From the cell containing the given text, extract its center point as (X, Y) coordinate. 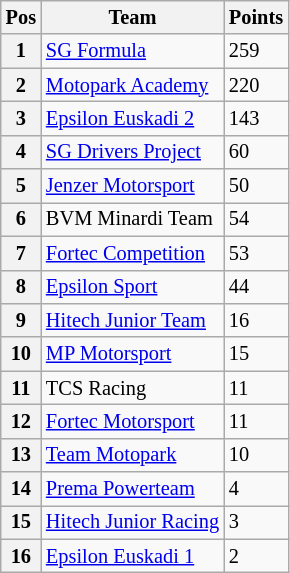
13 (21, 455)
Hitech Junior Racing (132, 522)
SG Drivers Project (132, 152)
Jenzer Motorsport (132, 186)
Hitech Junior Team (132, 320)
143 (256, 118)
Epsilon Euskadi 1 (132, 556)
Team Motopark (132, 455)
44 (256, 287)
220 (256, 85)
TCS Racing (132, 388)
8 (21, 287)
5 (21, 186)
Pos (21, 17)
MP Motorsport (132, 354)
6 (21, 219)
9 (21, 320)
Epsilon Sport (132, 287)
BVM Minardi Team (132, 219)
14 (21, 489)
54 (256, 219)
Motopark Academy (132, 85)
SG Formula (132, 51)
60 (256, 152)
50 (256, 186)
259 (256, 51)
7 (21, 253)
Team (132, 17)
Fortec Competition (132, 253)
12 (21, 421)
Epsilon Euskadi 2 (132, 118)
Points (256, 17)
1 (21, 51)
53 (256, 253)
Fortec Motorsport (132, 421)
Prema Powerteam (132, 489)
